Find where the given text appears and provide that cell's center as (X, Y) coordinate. 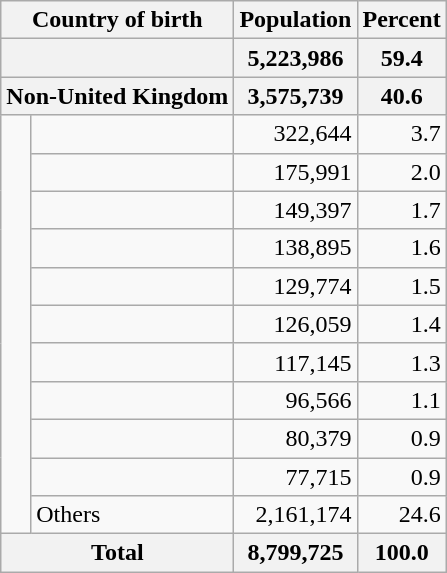
322,644 (296, 134)
Non-United Kingdom (118, 96)
80,379 (296, 438)
117,145 (296, 362)
100.0 (402, 553)
1.5 (402, 286)
1.7 (402, 210)
96,566 (296, 400)
2,161,174 (296, 515)
175,991 (296, 172)
1.1 (402, 400)
3,575,739 (296, 96)
24.6 (402, 515)
Percent (402, 20)
5,223,986 (296, 58)
77,715 (296, 477)
1.6 (402, 248)
Total (118, 553)
40.6 (402, 96)
126,059 (296, 324)
129,774 (296, 286)
2.0 (402, 172)
Others (132, 515)
8,799,725 (296, 553)
Population (296, 20)
1.3 (402, 362)
1.4 (402, 324)
138,895 (296, 248)
59.4 (402, 58)
149,397 (296, 210)
3.7 (402, 134)
Country of birth (118, 20)
